Extract the (X, Y) coordinate from the center of the cell holding the provided text.  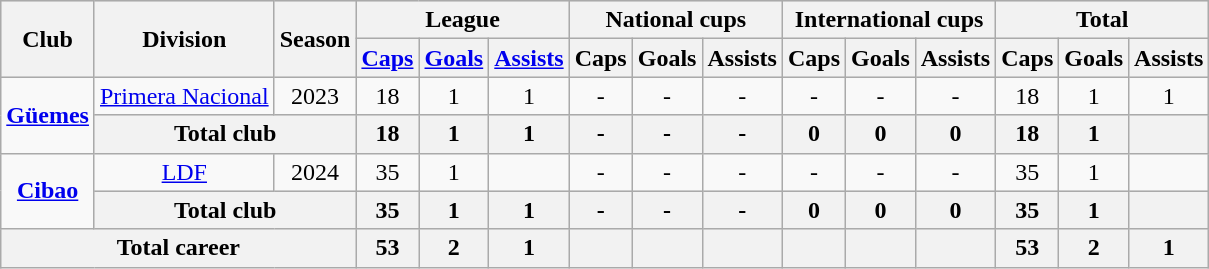
LDF (184, 172)
Total career (178, 248)
Cibao (48, 191)
Division (184, 39)
Güemes (48, 115)
Total (1102, 20)
2024 (315, 172)
National cups (676, 20)
2023 (315, 96)
Club (48, 39)
International cups (888, 20)
Season (315, 39)
Primera Nacional (184, 96)
League (462, 20)
